Output the (X, Y) coordinate of the center of the cell containing the given text.  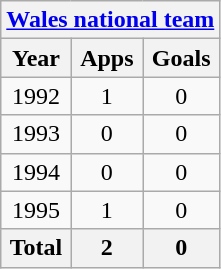
1992 (36, 96)
Wales national team (110, 20)
1993 (36, 134)
1994 (36, 172)
Total (36, 248)
Apps (106, 58)
Year (36, 58)
2 (106, 248)
Goals (180, 58)
1995 (36, 210)
